Return the [X, Y] coordinate for the center point of the cell that contains the specified text.  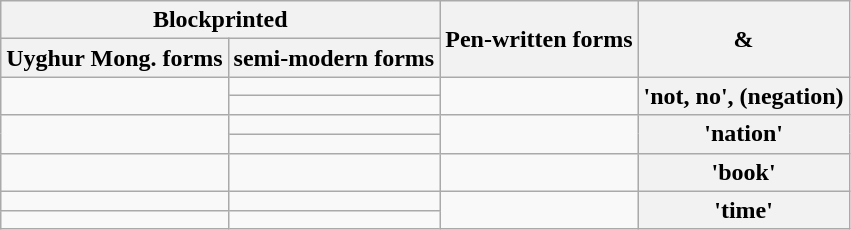
semi-modern forms [334, 58]
'book' [744, 172]
'not, no', (negation) [744, 96]
& [744, 39]
Uyghur Mong. forms [114, 58]
Pen-written forms [539, 39]
Blockprinted [220, 20]
'time' [744, 210]
'nation' [744, 134]
